Search for the cell housing the specified text and yield its (x, y) center coordinate. 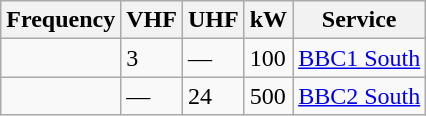
BBC1 South (360, 58)
kW (268, 20)
500 (268, 96)
24 (213, 96)
Service (360, 20)
100 (268, 58)
Frequency (61, 20)
3 (152, 58)
BBC2 South (360, 96)
VHF (152, 20)
UHF (213, 20)
